Search for the cell housing the specified text and yield its (X, Y) center coordinate. 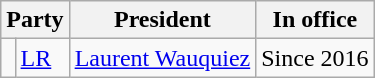
LR (42, 58)
President (162, 20)
Party (35, 20)
Since 2016 (315, 58)
In office (315, 20)
Laurent Wauquiez (162, 58)
